For the text-containing cell, return its midpoint in (x, y) coordinate format. 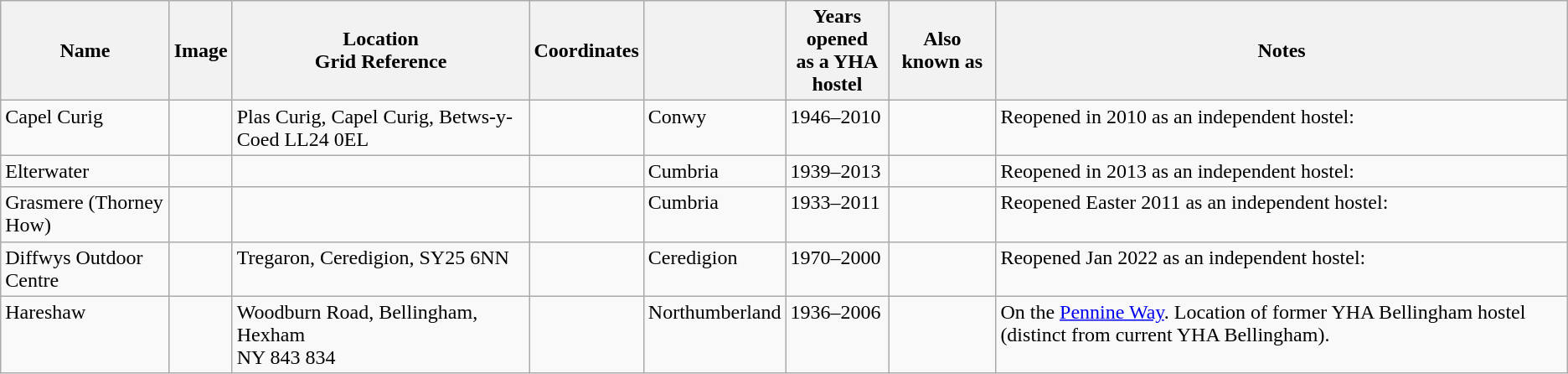
Northumberland (714, 335)
1946–2010 (838, 127)
Coordinates (586, 50)
Reopened in 2013 as an independent hostel: (1282, 171)
Also known as (942, 50)
Woodburn Road, Bellingham, HexhamNY 843 834 (380, 335)
Notes (1282, 50)
Hareshaw (85, 335)
Years openedas a YHAhostel (838, 50)
1970–2000 (838, 268)
Tregaron, Ceredigion, SY25 6NN (380, 268)
Reopened Jan 2022 as an independent hostel: (1282, 268)
Ceredigion (714, 268)
Conwy (714, 127)
1936–2006 (838, 335)
Image (201, 50)
Name (85, 50)
1939–2013 (838, 171)
On the Pennine Way. Location of former YHA Bellingham hostel (distinct from current YHA Bellingham). (1282, 335)
LocationGrid Reference (380, 50)
Diffwys Outdoor Centre (85, 268)
Grasmere (Thorney How) (85, 215)
Capel Curig (85, 127)
Reopened in 2010 as an independent hostel: (1282, 127)
Elterwater (85, 171)
Reopened Easter 2011 as an independent hostel: (1282, 215)
1933–2011 (838, 215)
Plas Curig, Capel Curig, Betws-y-Coed LL24 0EL (380, 127)
